Return (X, Y) of the center of cell containing provided text 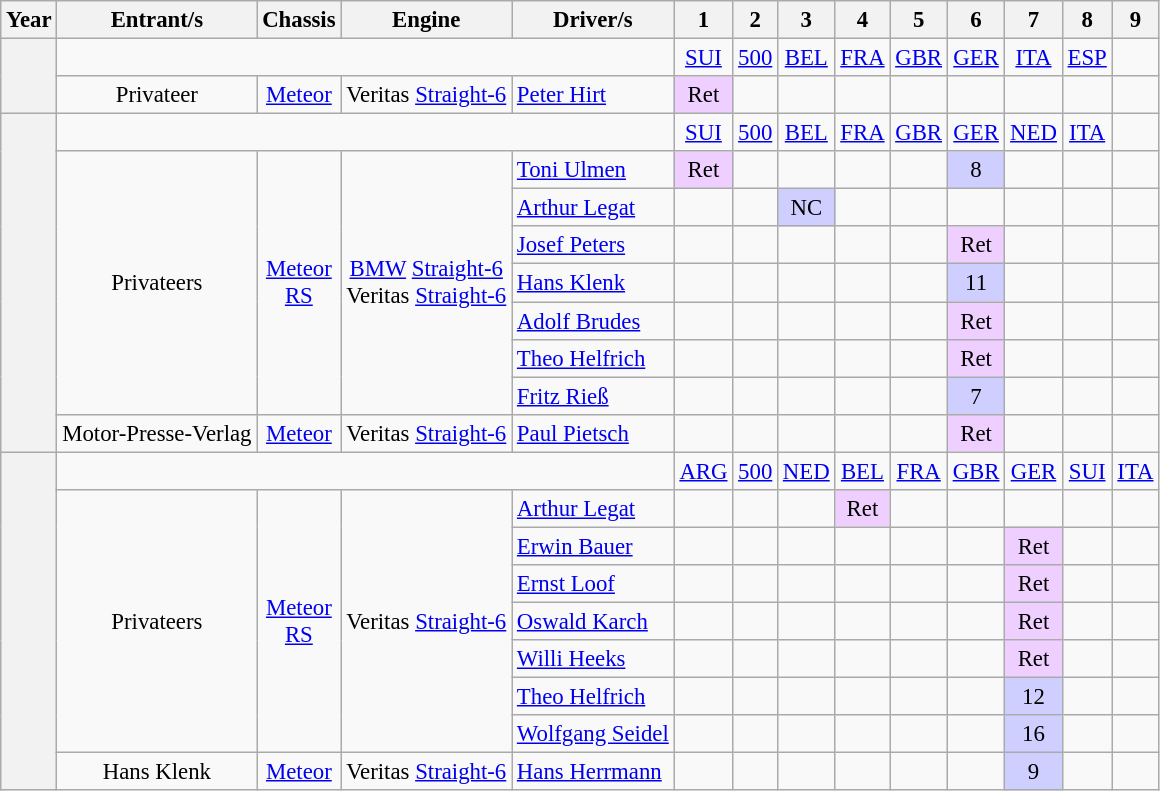
16 (1034, 734)
3 (806, 20)
Peter Hirt (594, 95)
4 (862, 20)
Josef Peters (594, 245)
NC (806, 208)
Fritz Rieß (594, 396)
12 (1034, 697)
Oswald Karch (594, 621)
Motor-Presse-Verlag (157, 433)
Erwin Bauer (594, 546)
11 (976, 283)
Chassis (299, 20)
Ernst Loof (594, 584)
Willi Heeks (594, 659)
Engine (426, 20)
Wolfgang Seidel (594, 734)
5 (918, 20)
ESP (1087, 58)
Driver/s (594, 20)
2 (756, 20)
Privateer (157, 95)
Toni Ulmen (594, 170)
ARG (704, 471)
Year (29, 20)
Hans Herrmann (594, 772)
Adolf Brudes (594, 321)
BMW Straight-6Veritas Straight-6 (426, 282)
Paul Pietsch (594, 433)
Entrant/s (157, 20)
6 (976, 20)
1 (704, 20)
